Output the (x, y) coordinate of the center of the cell containing the given text.  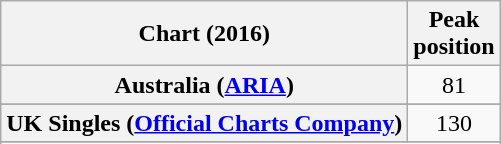
130 (454, 123)
Peak position (454, 34)
81 (454, 85)
Chart (2016) (204, 34)
Australia (ARIA) (204, 85)
UK Singles (Official Charts Company) (204, 123)
